Extract the [X, Y] coordinate from the center of the cell holding the provided text.  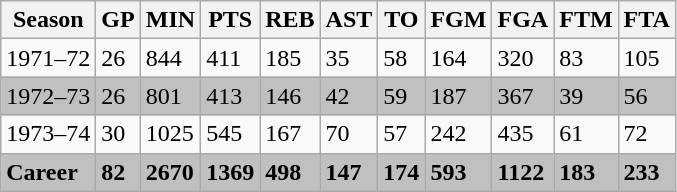
FGA [523, 20]
MIN [170, 20]
2670 [170, 172]
1972–73 [48, 96]
1973–74 [48, 134]
167 [290, 134]
61 [586, 134]
REB [290, 20]
35 [349, 58]
70 [349, 134]
593 [458, 172]
1122 [523, 172]
FTA [646, 20]
545 [230, 134]
AST [349, 20]
58 [402, 58]
105 [646, 58]
39 [586, 96]
233 [646, 172]
185 [290, 58]
183 [586, 172]
242 [458, 134]
59 [402, 96]
83 [586, 58]
GP [118, 20]
367 [523, 96]
187 [458, 96]
PTS [230, 20]
FGM [458, 20]
411 [230, 58]
FTM [586, 20]
801 [170, 96]
1971–72 [48, 58]
72 [646, 134]
320 [523, 58]
498 [290, 172]
413 [230, 96]
147 [349, 172]
1025 [170, 134]
174 [402, 172]
844 [170, 58]
TO [402, 20]
146 [290, 96]
Career [48, 172]
1369 [230, 172]
Season [48, 20]
56 [646, 96]
57 [402, 134]
435 [523, 134]
30 [118, 134]
82 [118, 172]
42 [349, 96]
164 [458, 58]
